Output the (X, Y) coordinate of the center of the cell containing the given text.  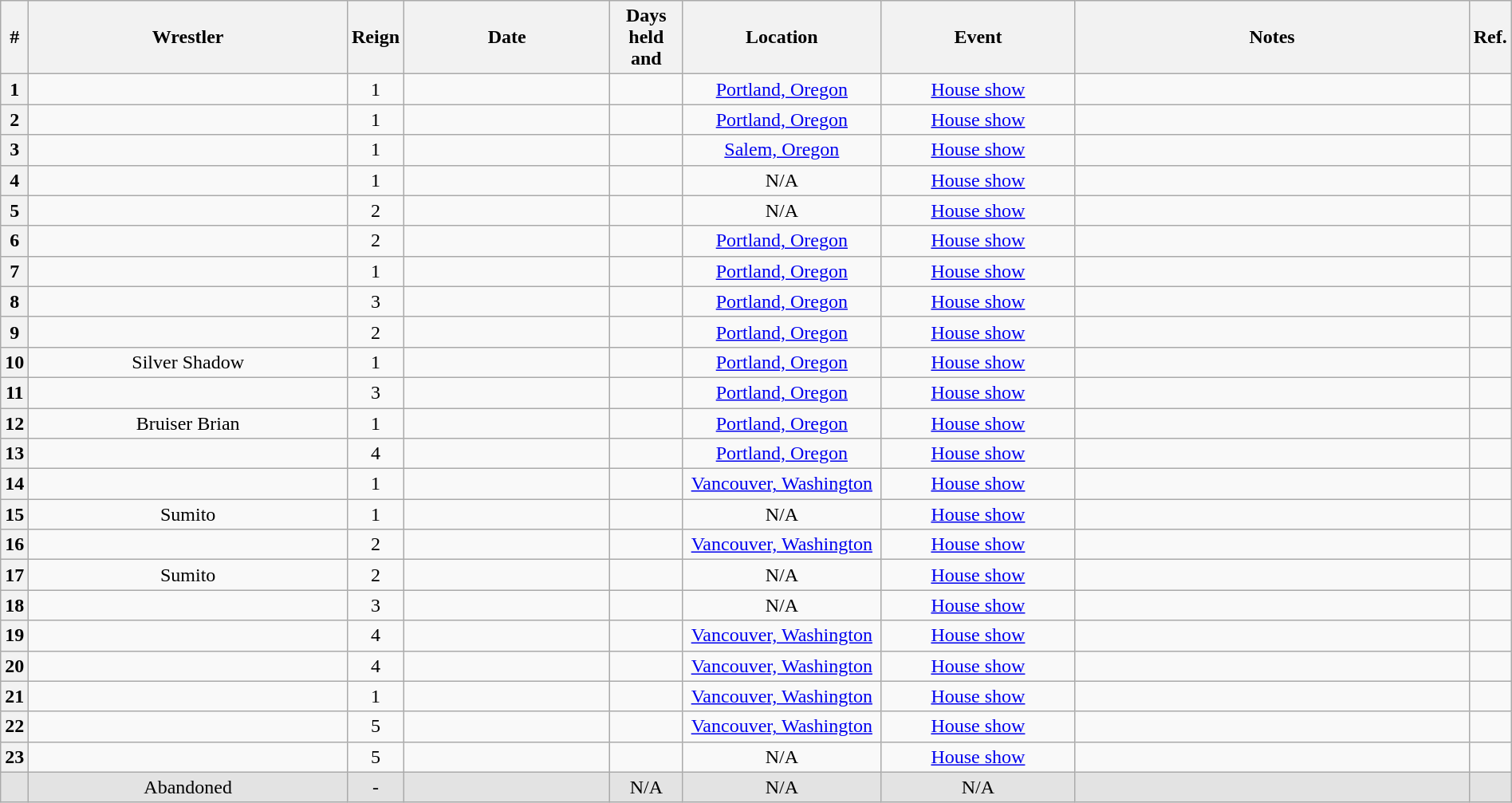
Ref. (1490, 37)
17 (14, 575)
9 (14, 332)
Bruiser Brian (188, 423)
Notes (1272, 37)
14 (14, 484)
20 (14, 666)
Wrestler (188, 37)
7 (14, 271)
Reign (375, 37)
18 (14, 605)
12 (14, 423)
Silver Shadow (188, 362)
Date (507, 37)
13 (14, 454)
# (14, 37)
21 (14, 696)
22 (14, 726)
Salem, Oregon (782, 150)
Location (782, 37)
10 (14, 362)
8 (14, 301)
23 (14, 757)
Event (978, 37)
15 (14, 514)
16 (14, 545)
11 (14, 392)
6 (14, 241)
Abandoned (188, 787)
19 (14, 636)
Days heldand (646, 37)
- (375, 787)
